Return [x, y] of the center of cell containing provided text 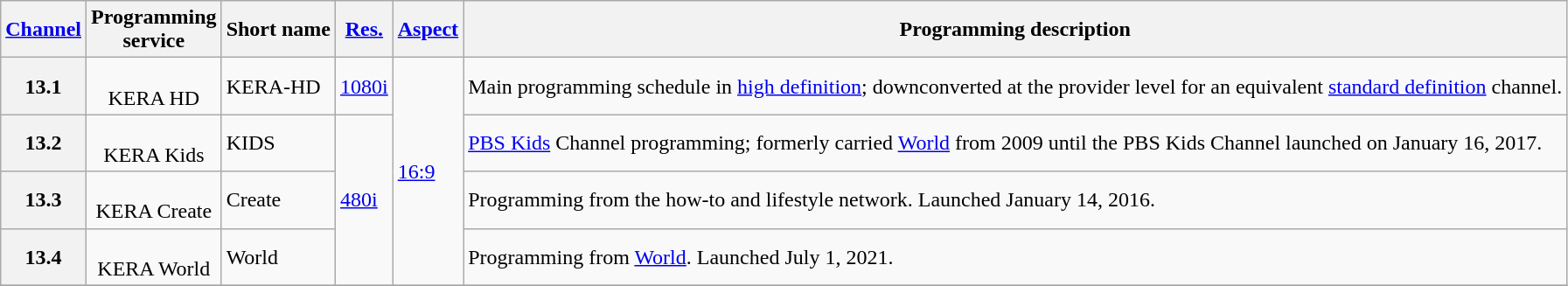
World [278, 257]
PBS Kids Channel programming; formerly carried World from 2009 until the PBS Kids Channel launched on January 16, 2017. [1015, 143]
13.4 [44, 257]
Short name [278, 30]
Channel [44, 30]
13.3 [44, 199]
Programmingservice [154, 30]
KERA World [154, 257]
13.1 [44, 86]
480i [365, 199]
Programming from the how-to and lifestyle network. Launched January 14, 2016. [1015, 199]
KERA-HD [278, 86]
Res. [365, 30]
16:9 [428, 171]
Aspect [428, 30]
KIDS [278, 143]
KERA HD [154, 86]
KERA Kids [154, 143]
13.2 [44, 143]
Main programming schedule in high definition; downconverted at the provider level for an equivalent standard definition channel. [1015, 86]
KERA Create [154, 199]
Create [278, 199]
1080i [365, 86]
Programming from World. Launched July 1, 2021. [1015, 257]
Programming description [1015, 30]
